From the cell containing the given text, extract its center point as (X, Y) coordinate. 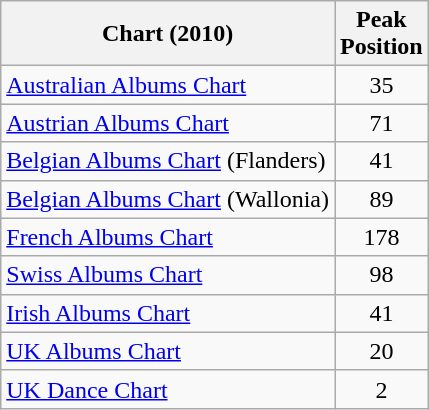
Austrian Albums Chart (168, 123)
178 (381, 237)
Swiss Albums Chart (168, 275)
89 (381, 199)
35 (381, 85)
PeakPosition (381, 34)
98 (381, 275)
2 (381, 389)
Belgian Albums Chart (Flanders) (168, 161)
20 (381, 351)
Chart (2010) (168, 34)
Australian Albums Chart (168, 85)
UK Dance Chart (168, 389)
French Albums Chart (168, 237)
Irish Albums Chart (168, 313)
Belgian Albums Chart (Wallonia) (168, 199)
71 (381, 123)
UK Albums Chart (168, 351)
